Provide the (X, Y) coordinate of the cell's center where the given text is located.  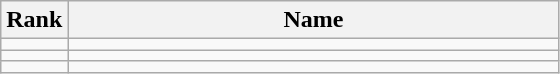
Rank (34, 20)
Name (314, 20)
